Return the [X, Y] coordinate for the center point of the cell that contains the specified text.  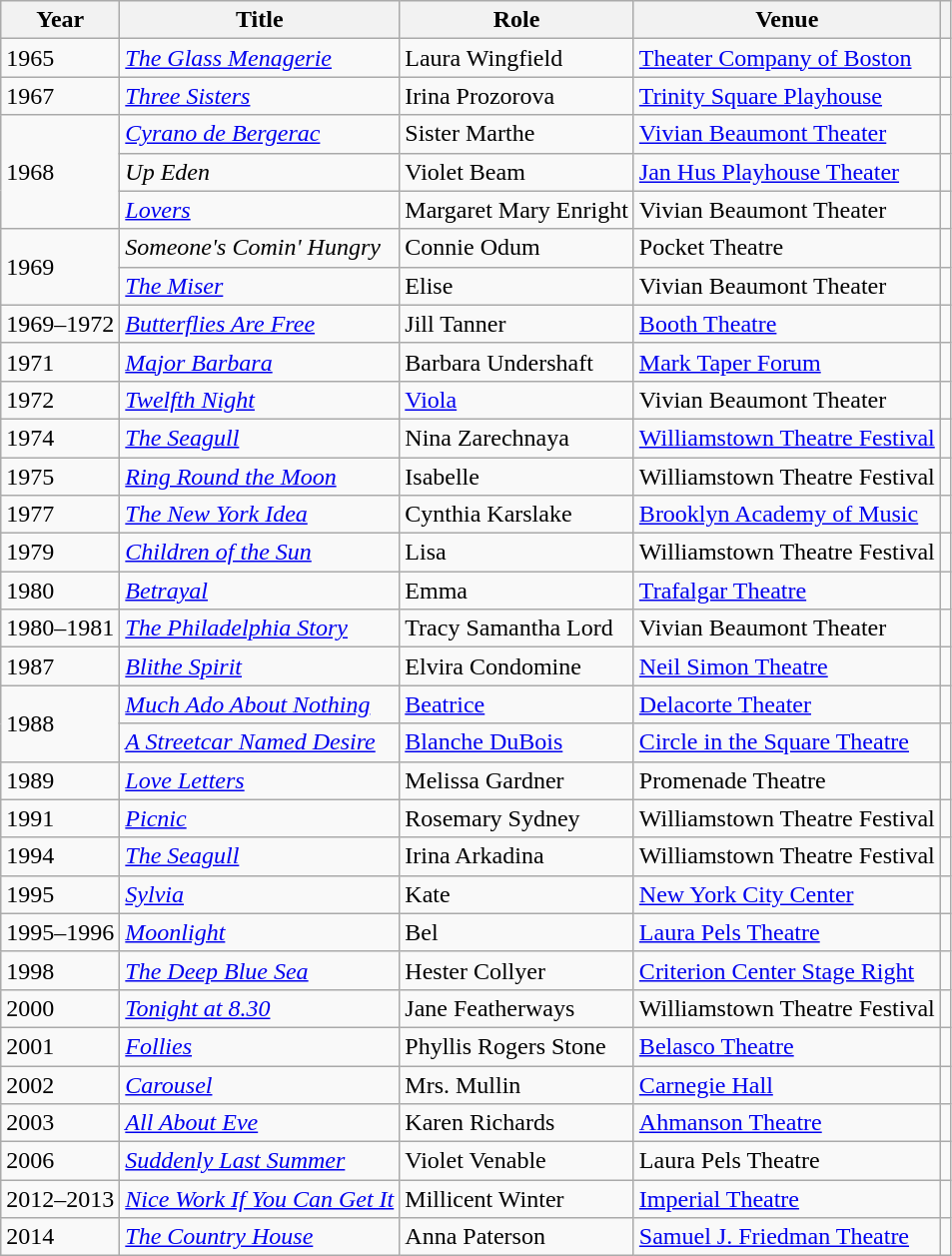
Ahmanson Theatre [787, 1123]
Isabelle [517, 477]
Elise [517, 286]
Circle in the Square Theatre [787, 742]
1971 [60, 362]
Karen Richards [517, 1123]
Tracy Samantha Lord [517, 628]
Blanche DuBois [517, 742]
Hester Collyer [517, 970]
Millicent Winter [517, 1199]
Beatrice [517, 704]
Viola [517, 400]
1980 [60, 591]
1995–1996 [60, 932]
Moonlight [260, 932]
2002 [60, 1084]
Follies [260, 1046]
1979 [60, 553]
Blithe Spirit [260, 666]
Belasco Theatre [787, 1046]
The Country House [260, 1237]
Delacorte Theater [787, 704]
Cyrano de Bergerac [260, 134]
Someone's Comin' Hungry [260, 248]
Mrs. Mullin [517, 1084]
2001 [60, 1046]
1994 [60, 856]
2012–2013 [60, 1199]
1989 [60, 780]
Jan Hus Playhouse Theater [787, 172]
Trinity Square Playhouse [787, 96]
1991 [60, 818]
Carousel [260, 1084]
Role [517, 20]
Laura Wingfield [517, 58]
Title [260, 20]
Twelfth Night [260, 400]
1967 [60, 96]
The Miser [260, 286]
Connie Odum [517, 248]
Elvira Condomine [517, 666]
Carnegie Hall [787, 1084]
Samuel J. Friedman Theatre [787, 1237]
The Philadelphia Story [260, 628]
Suddenly Last Summer [260, 1161]
Love Letters [260, 780]
1974 [60, 438]
Butterflies Are Free [260, 324]
1965 [60, 58]
Promenade Theatre [787, 780]
1987 [60, 666]
Neil Simon Theatre [787, 666]
Jane Featherways [517, 1008]
Up Eden [260, 172]
Phyllis Rogers Stone [517, 1046]
1988 [60, 723]
New York City Center [787, 894]
Barbara Undershaft [517, 362]
1980–1981 [60, 628]
All About Eve [260, 1123]
2000 [60, 1008]
1998 [60, 970]
1969–1972 [60, 324]
Betrayal [260, 591]
Three Sisters [260, 96]
Picnic [260, 818]
Lisa [517, 553]
Sylvia [260, 894]
Margaret Mary Enright [517, 210]
Tonight at 8.30 [260, 1008]
Pocket Theatre [787, 248]
Nice Work If You Can Get It [260, 1199]
Brooklyn Academy of Music [787, 515]
Lovers [260, 210]
Emma [517, 591]
1968 [60, 172]
Criterion Center Stage Right [787, 970]
Children of the Sun [260, 553]
The Glass Menagerie [260, 58]
2006 [60, 1161]
1995 [60, 894]
Anna Paterson [517, 1237]
The New York Idea [260, 515]
1972 [60, 400]
Theater Company of Boston [787, 58]
Violet Beam [517, 172]
Imperial Theatre [787, 1199]
Rosemary Sydney [517, 818]
Nina Zarechnaya [517, 438]
The Deep Blue Sea [260, 970]
Ring Round the Moon [260, 477]
A Streetcar Named Desire [260, 742]
Kate [517, 894]
Trafalgar Theatre [787, 591]
Irina Arkadina [517, 856]
Booth Theatre [787, 324]
Cynthia Karslake [517, 515]
1969 [60, 267]
Major Barbara [260, 362]
Venue [787, 20]
Year [60, 20]
Melissa Gardner [517, 780]
Violet Venable [517, 1161]
Much Ado About Nothing [260, 704]
Mark Taper Forum [787, 362]
2014 [60, 1237]
Sister Marthe [517, 134]
Irina Prozorova [517, 96]
1975 [60, 477]
2003 [60, 1123]
1977 [60, 515]
Bel [517, 932]
Jill Tanner [517, 324]
